Pinpoint the cell where the given text exists, returning its (X, Y) midpoint coordinate. 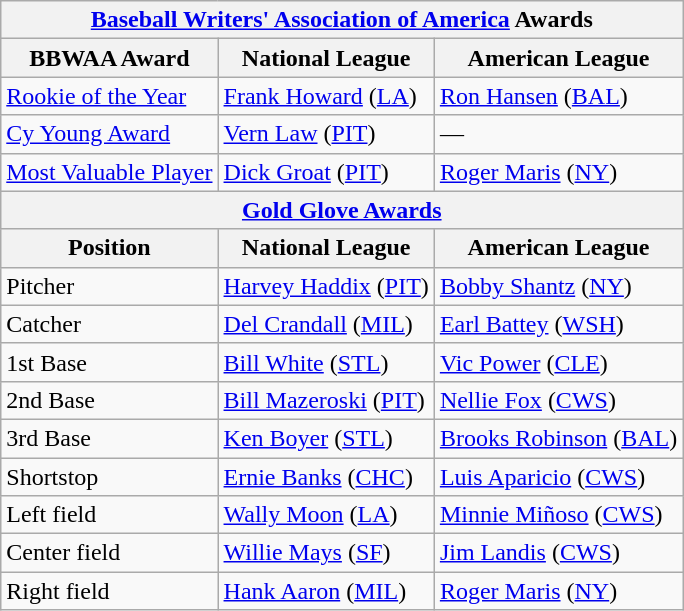
Dick Groat (PIT) (326, 172)
Pitcher (110, 286)
Vern Law (PIT) (326, 134)
Rookie of the Year (110, 96)
2nd Base (110, 400)
Minnie Miñoso (CWS) (558, 515)
3rd Base (110, 438)
1st Base (110, 362)
Left field (110, 515)
Ken Boyer (STL) (326, 438)
Cy Young Award (110, 134)
Bill Mazeroski (PIT) (326, 400)
Frank Howard (LA) (326, 96)
Position (110, 248)
Brooks Robinson (BAL) (558, 438)
Bobby Shantz (NY) (558, 286)
Hank Aaron (MIL) (326, 591)
Jim Landis (CWS) (558, 553)
Center field (110, 553)
Earl Battey (WSH) (558, 324)
Gold Glove Awards (342, 210)
Wally Moon (LA) (326, 515)
Ron Hansen (BAL) (558, 96)
Baseball Writers' Association of America Awards (342, 20)
Bill White (STL) (326, 362)
Catcher (110, 324)
Shortstop (110, 477)
Willie Mays (SF) (326, 553)
Nellie Fox (CWS) (558, 400)
Vic Power (CLE) (558, 362)
Most Valuable Player (110, 172)
BBWAA Award (110, 58)
Harvey Haddix (PIT) (326, 286)
Luis Aparicio (CWS) (558, 477)
Right field (110, 591)
Del Crandall (MIL) (326, 324)
— (558, 134)
Ernie Banks (CHC) (326, 477)
